For the text-containing cell, return its midpoint in [X, Y] coordinate format. 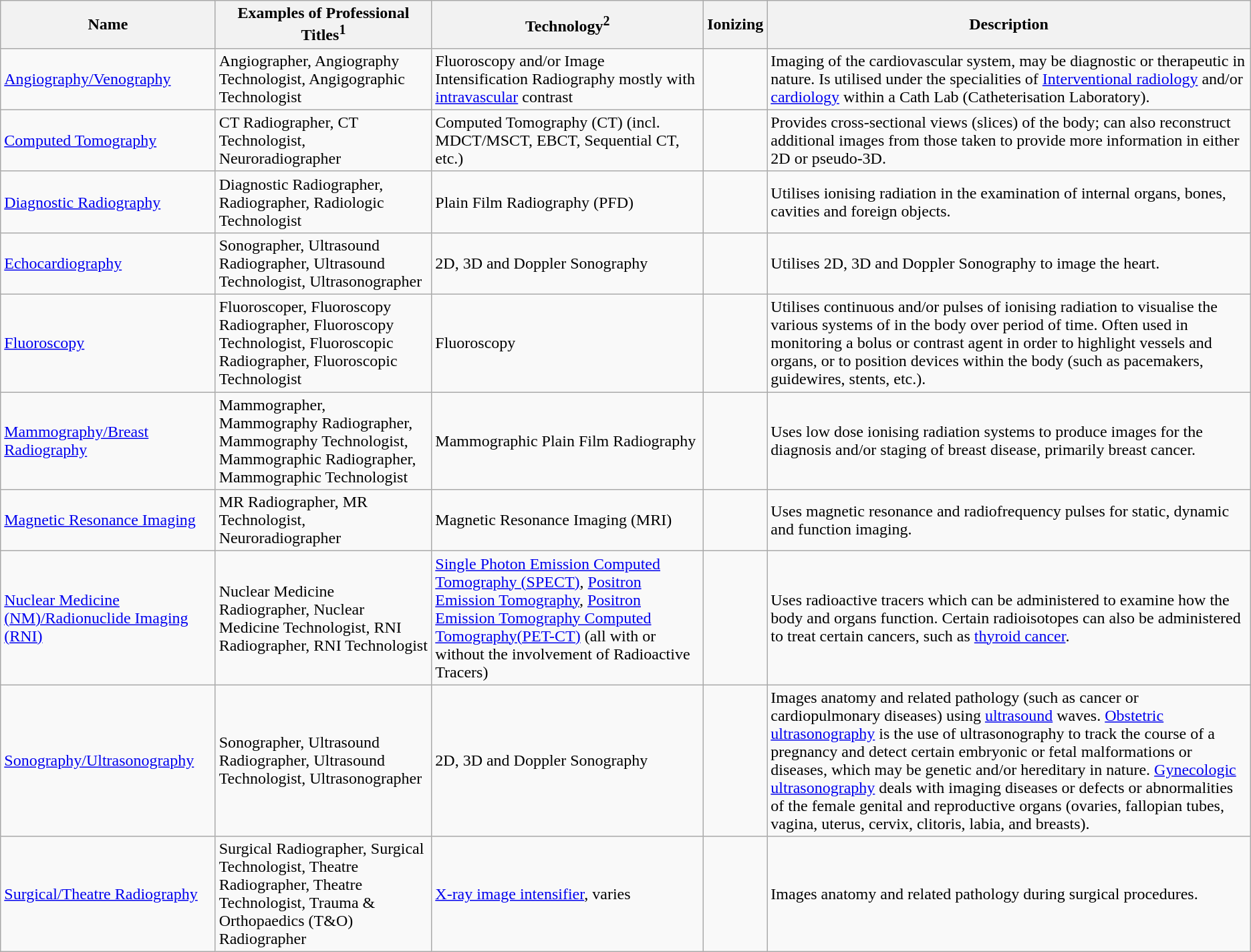
Images anatomy and related pathology during surgical procedures. [1009, 894]
Utilises 2D, 3D and Doppler Sonography to image the heart. [1009, 263]
Name [108, 25]
Uses magnetic resonance and radiofrequency pulses for static, dynamic and function imaging. [1009, 520]
Fluoroscopy and/or Image Intensification Radiography mostly with intravascular contrast [568, 79]
Nuclear Medicine Radiographer, Nuclear Medicine Technologist, RNI Radiographer, RNI Technologist [323, 618]
Angiographer, Angiography Technologist, Angigographic Technologist [323, 79]
Magnetic Resonance Imaging [108, 520]
Description [1009, 25]
Computed Tomography [108, 140]
Computed Tomography (CT) (incl. MDCT/MSCT, EBCT, Sequential CT, etc.) [568, 140]
Surgical Radiographer, Surgical Technologist, Theatre Radiographer, Theatre Technologist, Trauma & Orthopaedics (T&O) Radiographer [323, 894]
Mammographer, Mammography Radiographer, Mammography Technologist, Mammographic Radiographer, Mammographic Technologist [323, 441]
CT Radiographer, CT Technologist, Neuroradiographer [323, 140]
X-ray image intensifier, varies [568, 894]
Mammography/Breast Radiography [108, 441]
Diagnostic Radiography [108, 202]
Ionizing [735, 25]
Angiography/Venography [108, 79]
Sonography/Ultrasonography [108, 760]
Surgical/Theatre Radiography [108, 894]
Fluoroscoper, Fluoroscopy Radiographer, Fluoroscopy Technologist, Fluoroscopic Radiographer, Fluoroscopic Technologist [323, 343]
Magnetic Resonance Imaging (MRI) [568, 520]
Examples of Professional Titles1 [323, 25]
Echocardiography [108, 263]
Technology2 [568, 25]
Mammographic Plain Film Radiography [568, 441]
Uses low dose ionising radiation systems to produce images for the diagnosis and/or staging of breast disease, primarily breast cancer. [1009, 441]
Diagnostic Radiographer, Radiographer, Radiologic Technologist [323, 202]
Utilises ionising radiation in the examination of internal organs, bones, cavities and foreign objects. [1009, 202]
Nuclear Medicine (NM)/Radionuclide Imaging (RNI) [108, 618]
MR Radiographer, MR Technologist, Neuroradiographer [323, 520]
Plain Film Radiography (PFD) [568, 202]
